For the text-containing cell, return its midpoint in [x, y] coordinate format. 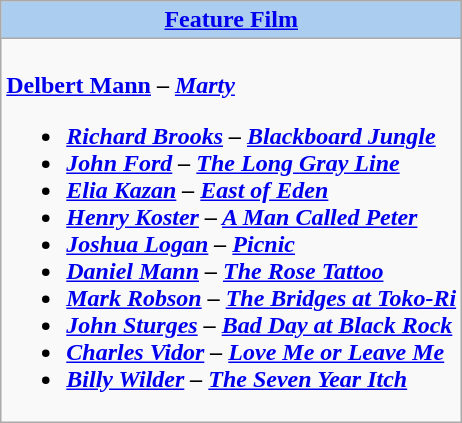
Feature Film [232, 20]
